Capture the cell that displays the provided text and extract its [X, Y] central coordinate. 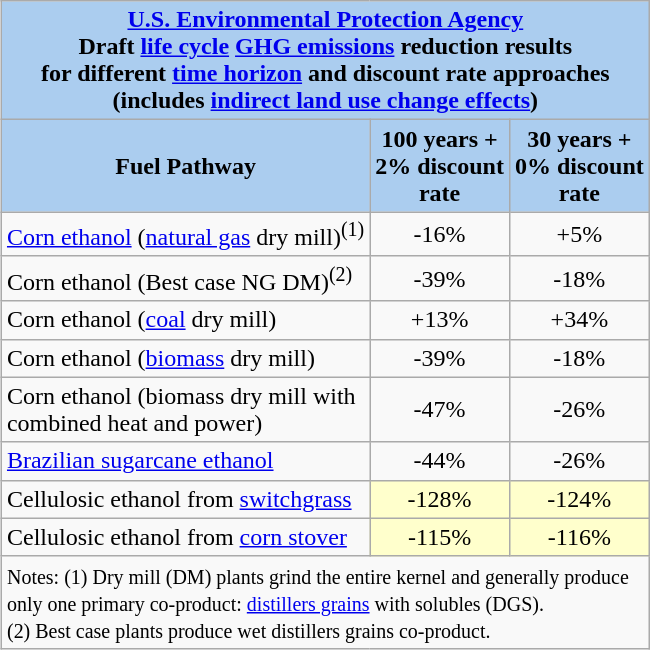
-116% [579, 537]
-128% [440, 499]
Corn ethanol (biomass dry mill) [185, 358]
Brazilian sugarcane ethanol [185, 461]
100 years + 2% discountrate [440, 166]
-115% [440, 537]
-47% [440, 410]
Cellulosic ethanol from switchgrass [185, 499]
-44% [440, 461]
+13% [440, 320]
Cellulosic ethanol from corn stover [185, 537]
+34% [579, 320]
30 years + 0% discount rate [579, 166]
Fuel Pathway [185, 166]
Corn ethanol (coal dry mill) [185, 320]
Corn ethanol (Best case NG DM)(2) [185, 278]
+5% [579, 234]
Corn ethanol (biomass dry mill with combined heat and power) [185, 410]
Corn ethanol (natural gas dry mill)(1) [185, 234]
-124% [579, 499]
-16% [440, 234]
